Return (X, Y) of the center of cell containing provided text 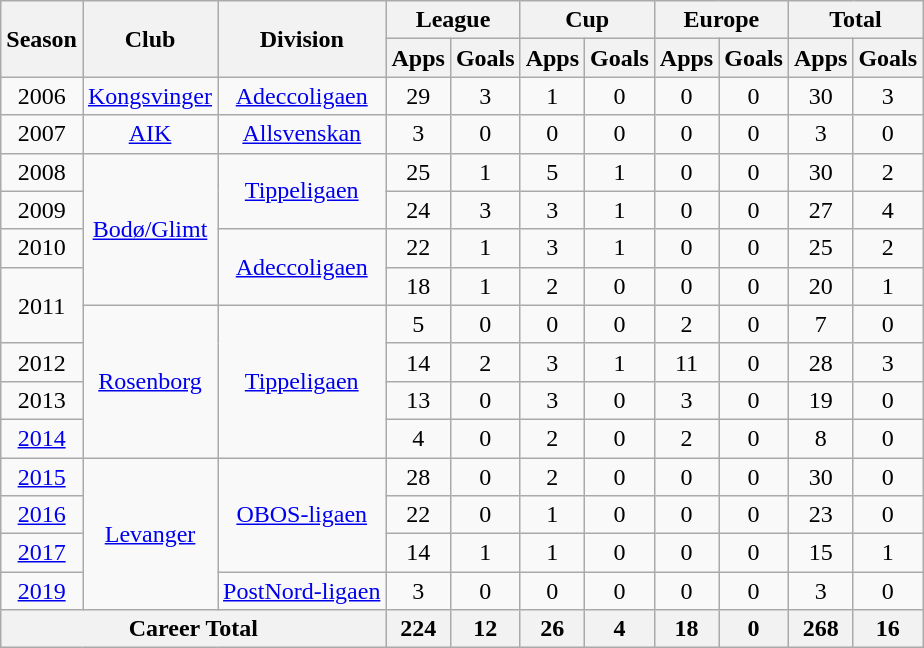
Club (150, 39)
League (453, 20)
Kongsvinger (150, 96)
13 (418, 400)
2006 (42, 96)
2019 (42, 591)
20 (820, 286)
Season (42, 39)
268 (820, 629)
24 (418, 210)
2015 (42, 477)
26 (552, 629)
8 (820, 438)
Career Total (194, 629)
Allsvenskan (302, 134)
Bodø/Glimt (150, 229)
27 (820, 210)
AIK (150, 134)
PostNord-ligaen (302, 591)
15 (820, 553)
12 (485, 629)
2014 (42, 438)
Levanger (150, 534)
2013 (42, 400)
OBOS-ligaen (302, 515)
Total (855, 20)
2009 (42, 210)
2007 (42, 134)
2008 (42, 172)
23 (820, 515)
16 (888, 629)
Division (302, 39)
2017 (42, 553)
Rosenborg (150, 381)
2010 (42, 248)
7 (820, 324)
2016 (42, 515)
Cup (587, 20)
29 (418, 96)
11 (686, 362)
Europe (721, 20)
19 (820, 400)
2011 (42, 305)
224 (418, 629)
2012 (42, 362)
